Return the (X, Y) coordinate for the center point of the cell that contains the specified text.  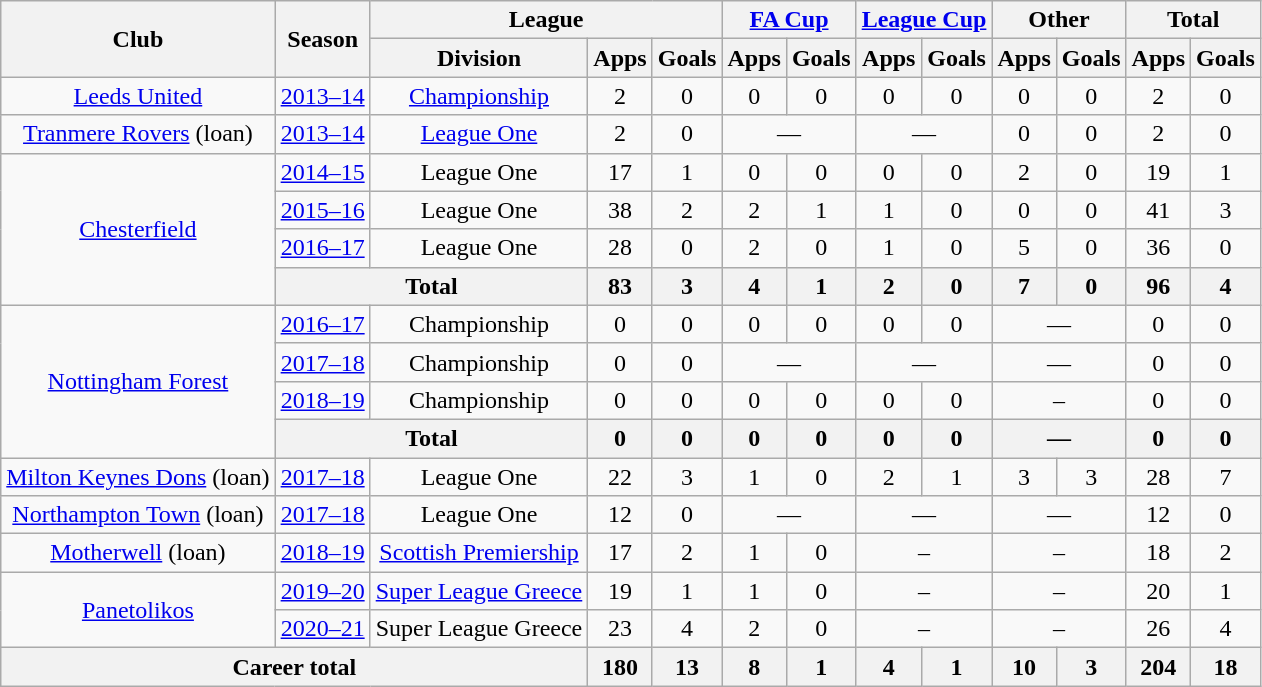
Scottish Premiership (479, 553)
Milton Keynes Dons (loan) (138, 477)
22 (620, 477)
96 (1158, 286)
36 (1158, 248)
League Cup (924, 20)
204 (1158, 667)
Other (1059, 20)
Nottingham Forest (138, 381)
10 (1024, 667)
13 (687, 667)
Motherwell (loan) (138, 553)
Club (138, 39)
5 (1024, 248)
8 (754, 667)
Career total (294, 667)
2019–20 (322, 591)
Panetolikos (138, 610)
Season (322, 39)
180 (620, 667)
2015–16 (322, 210)
38 (620, 210)
41 (1158, 210)
FA Cup (789, 20)
Leeds United (138, 96)
83 (620, 286)
Tranmere Rovers (loan) (138, 134)
Chesterfield (138, 229)
League (546, 20)
Northampton Town (loan) (138, 515)
2014–15 (322, 172)
26 (1158, 629)
Division (479, 58)
23 (620, 629)
2020–21 (322, 629)
20 (1158, 591)
